Capture the cell that displays the provided text and extract its (X, Y) central coordinate. 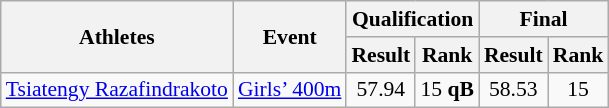
Athletes (117, 36)
57.94 (380, 90)
Event (290, 36)
15 (578, 90)
Final (544, 19)
Girls’ 400m (290, 90)
Tsiatengy Razafindrakoto (117, 90)
Qualification (412, 19)
58.53 (514, 90)
15 qB (447, 90)
